Output the [x, y] coordinate of the center of the cell containing the given text.  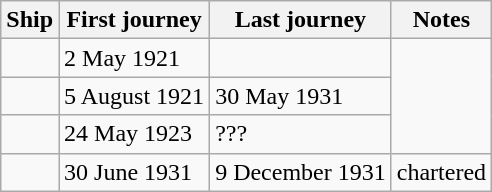
First journey [134, 20]
Ship [30, 20]
9 December 1931 [301, 172]
5 August 1921 [134, 96]
Last journey [301, 20]
30 May 1931 [301, 96]
??? [301, 134]
2 May 1921 [134, 58]
30 June 1931 [134, 172]
chartered [441, 172]
24 May 1923 [134, 134]
Notes [441, 20]
